Extract the [X, Y] coordinate from the center of the cell holding the provided text.  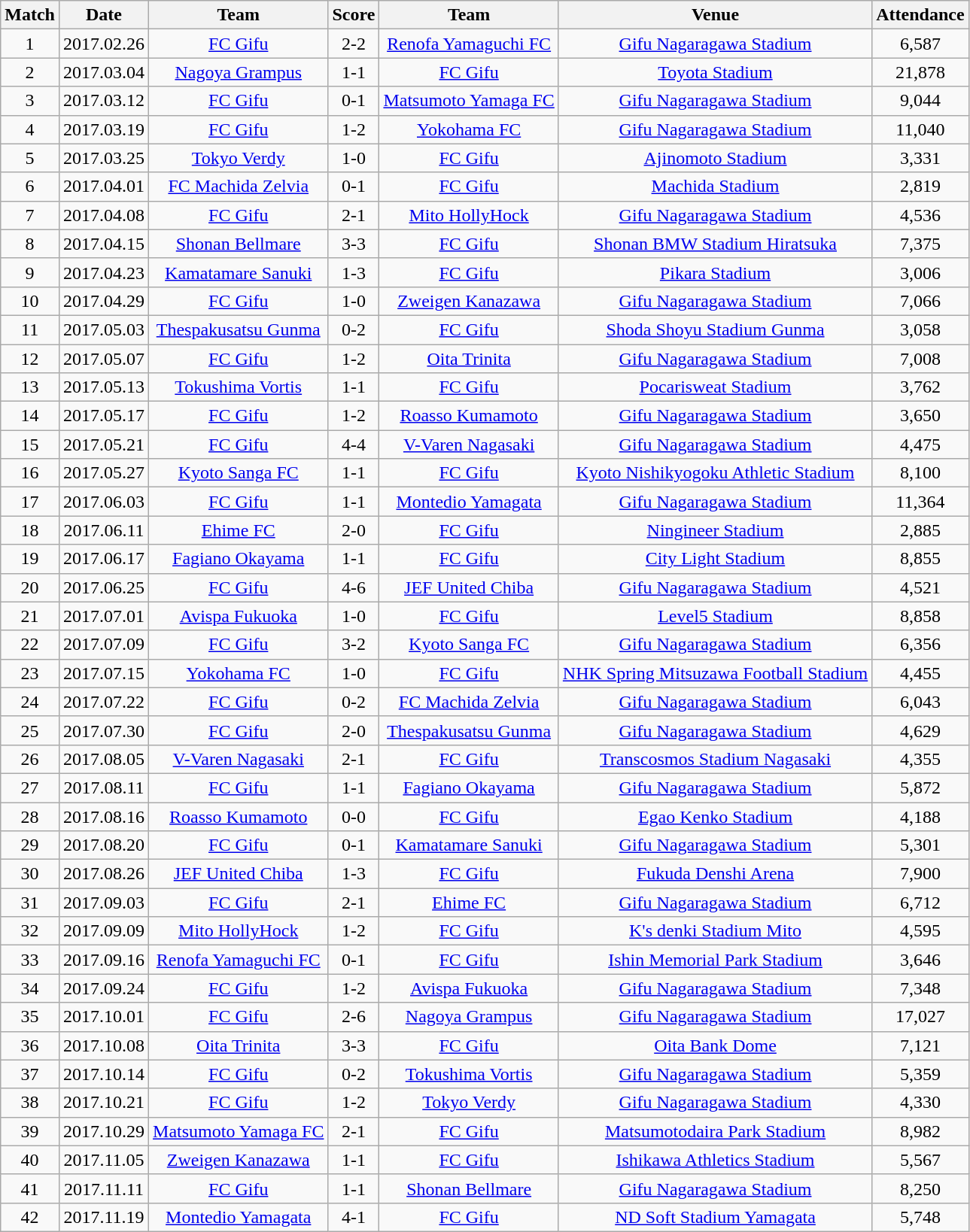
2017.08.26 [104, 874]
2017.06.11 [104, 530]
Venue [715, 15]
2017.05.27 [104, 473]
Fukuda Denshi Arena [715, 874]
3,762 [920, 387]
2017.10.08 [104, 1045]
17,027 [920, 1017]
Machida Stadium [715, 187]
30 [30, 874]
4,455 [920, 673]
2017.09.09 [104, 931]
2017.04.08 [104, 215]
3,331 [920, 158]
Ishin Memorial Park Stadium [715, 960]
5 [30, 158]
5,301 [920, 845]
41 [30, 1188]
7,008 [920, 359]
2 [30, 72]
8,982 [920, 1131]
8 [30, 244]
2017.06.25 [104, 587]
25 [30, 730]
Ajinomoto Stadium [715, 158]
24 [30, 702]
39 [30, 1131]
31 [30, 903]
4-1 [354, 1217]
7,066 [920, 301]
Date [104, 15]
Level5 Stadium [715, 616]
12 [30, 359]
Score [354, 15]
2017.11.05 [104, 1160]
ND Soft Stadium Yamagata [715, 1217]
4 [30, 129]
3 [30, 101]
23 [30, 673]
15 [30, 445]
2017.07.01 [104, 616]
33 [30, 960]
Kyoto Nishikyogoku Athletic Stadium [715, 473]
City Light Stadium [715, 559]
2017.02.26 [104, 44]
2017.11.19 [104, 1217]
18 [30, 530]
2,819 [920, 187]
2017.08.20 [104, 845]
Oita Bank Dome [715, 1045]
42 [30, 1217]
2017.03.19 [104, 129]
11 [30, 329]
Attendance [920, 15]
4,355 [920, 759]
35 [30, 1017]
2017.03.04 [104, 72]
8,855 [920, 559]
3-2 [354, 645]
4,629 [920, 730]
11,364 [920, 502]
11,040 [920, 129]
2017.04.29 [104, 301]
2017.04.01 [104, 187]
37 [30, 1074]
5,359 [920, 1074]
4-4 [354, 445]
2017.05.03 [104, 329]
2017.05.13 [104, 387]
5,748 [920, 1217]
29 [30, 845]
7,121 [920, 1045]
2017.09.03 [104, 903]
1 [30, 44]
Toyota Stadium [715, 72]
4,536 [920, 215]
2017.07.15 [104, 673]
20 [30, 587]
2017.08.05 [104, 759]
2017.06.17 [104, 559]
2017.08.11 [104, 787]
2017.09.16 [104, 960]
34 [30, 988]
4,188 [920, 816]
36 [30, 1045]
2017.05.07 [104, 359]
2017.10.29 [104, 1131]
19 [30, 559]
21,878 [920, 72]
2017.08.16 [104, 816]
9 [30, 272]
2017.04.15 [104, 244]
32 [30, 931]
2017.11.11 [104, 1188]
6,712 [920, 903]
13 [30, 387]
Match [30, 15]
Shonan BMW Stadium Hiratsuka [715, 244]
Ningineer Stadium [715, 530]
3,058 [920, 329]
8,100 [920, 473]
38 [30, 1103]
2017.05.17 [104, 416]
2017.10.01 [104, 1017]
9,044 [920, 101]
22 [30, 645]
3,006 [920, 272]
16 [30, 473]
4,330 [920, 1103]
17 [30, 502]
2017.05.21 [104, 445]
40 [30, 1160]
14 [30, 416]
2017.10.21 [104, 1103]
2,885 [920, 530]
7,900 [920, 874]
2017.06.03 [104, 502]
4,475 [920, 445]
6,356 [920, 645]
21 [30, 616]
NHK Spring Mitsuzawa Football Stadium [715, 673]
4,595 [920, 931]
Transcosmos Stadium Nagasaki [715, 759]
7,348 [920, 988]
27 [30, 787]
0-0 [354, 816]
3,650 [920, 416]
4-6 [354, 587]
2017.07.09 [104, 645]
2017.10.14 [104, 1074]
5,872 [920, 787]
Pocarisweat Stadium [715, 387]
Ishikawa Athletics Stadium [715, 1160]
2017.07.30 [104, 730]
Pikara Stadium [715, 272]
2017.04.23 [104, 272]
5,567 [920, 1160]
K's denki Stadium Mito [715, 931]
6,043 [920, 702]
28 [30, 816]
2017.03.25 [104, 158]
2-6 [354, 1017]
Shoda Shoyu Stadium Gunma [715, 329]
2-2 [354, 44]
6,587 [920, 44]
2017.07.22 [104, 702]
4,521 [920, 587]
7,375 [920, 244]
6 [30, 187]
Egao Kenko Stadium [715, 816]
26 [30, 759]
2017.03.12 [104, 101]
8,858 [920, 616]
2017.09.24 [104, 988]
8,250 [920, 1188]
Matsumotodaira Park Stadium [715, 1131]
10 [30, 301]
7 [30, 215]
3,646 [920, 960]
